Search for the cell housing the specified text and yield its [x, y] center coordinate. 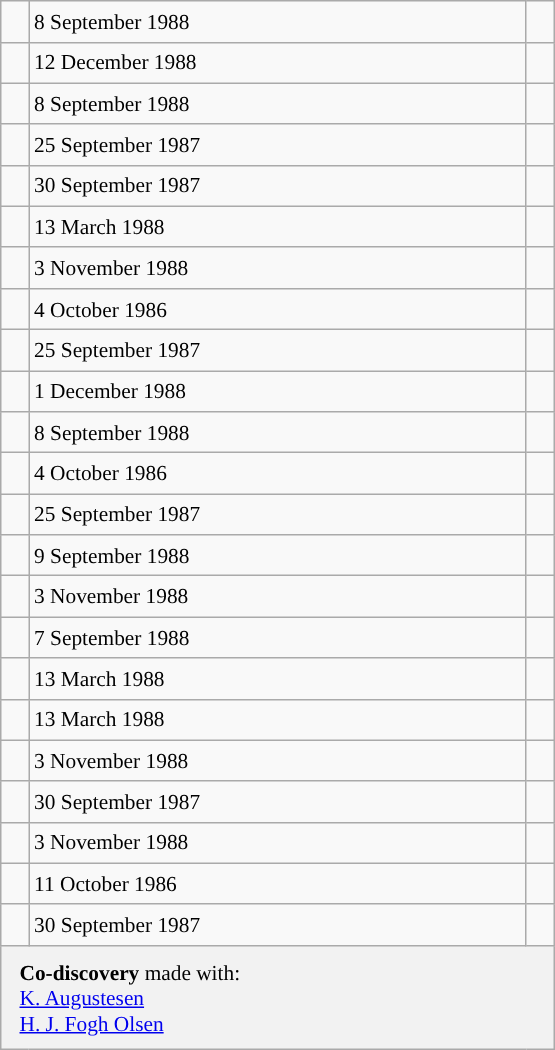
7 September 1988 [278, 638]
11 October 1986 [278, 884]
1 December 1988 [278, 392]
12 December 1988 [278, 62]
9 September 1988 [278, 556]
Co-discovery made with: K. Augustesen H. J. Fogh Olsen [278, 998]
